For the text-containing cell, return its midpoint in (X, Y) coordinate format. 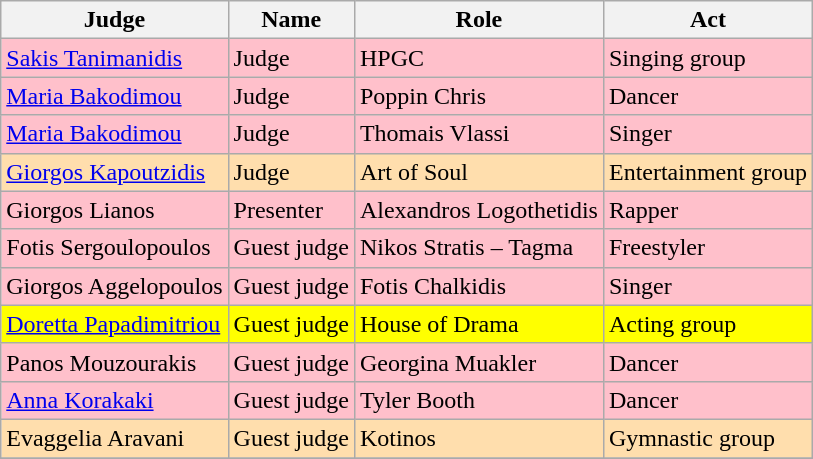
Act (708, 20)
Doretta Papadimitriou (114, 324)
Anna Korakaki (114, 400)
Alexandros Logothetidis (478, 210)
Fotis Sergoulopoulos (114, 248)
Freestyler (708, 248)
Rapper (708, 210)
Fotis Chalkidis (478, 286)
Panos Mouzourakis (114, 362)
Tyler Booth (478, 400)
Giorgos Kapoutzidis (114, 172)
Name (291, 20)
Poppin Chris (478, 96)
HPGC (478, 58)
Georgina Muakler (478, 362)
Thomais Vlassi (478, 134)
Art of Soul (478, 172)
Sakis Tanimanidis (114, 58)
House of Drama (478, 324)
Singing group (708, 58)
Giorgos Lianos (114, 210)
Acting group (708, 324)
Role (478, 20)
Kotinos (478, 438)
Evaggelia Aravani (114, 438)
Giorgos Aggelopoulos (114, 286)
Nikos Stratis – Tagma (478, 248)
Entertainment group (708, 172)
Presenter (291, 210)
Gymnastic group (708, 438)
